Output the (x, y) coordinate of the center of the cell containing the given text.  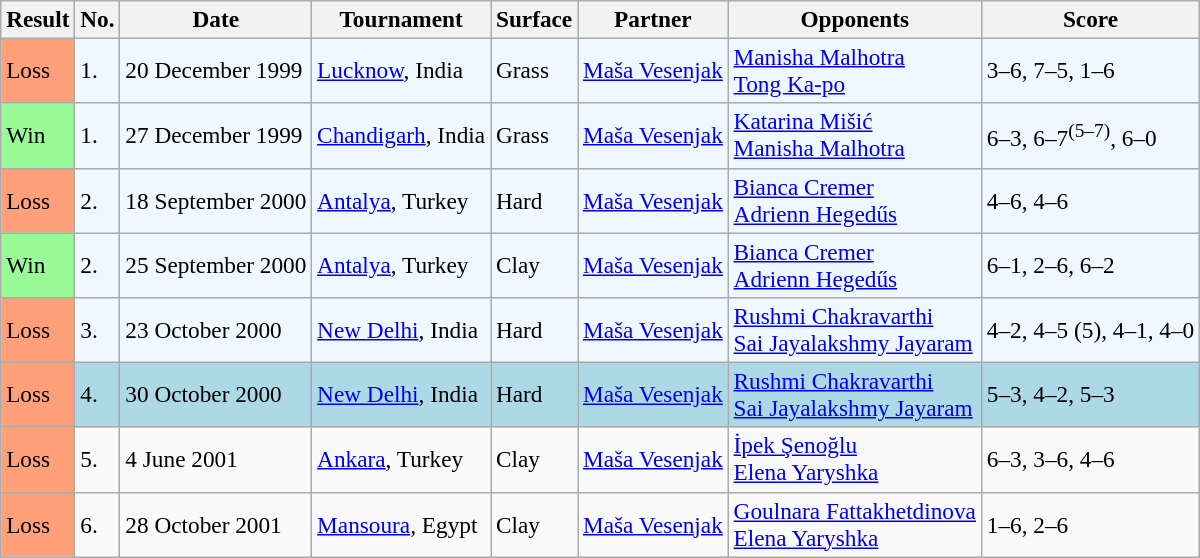
6–1, 2–6, 6–2 (1090, 264)
No. (98, 19)
4 June 2001 (216, 460)
3–6, 7–5, 1–6 (1090, 70)
İpek Şenoğlu Elena Yaryshka (854, 460)
Score (1090, 19)
20 December 1999 (216, 70)
Opponents (854, 19)
25 September 2000 (216, 264)
28 October 2001 (216, 524)
Surface (534, 19)
18 September 2000 (216, 200)
Chandigarh, India (402, 136)
6. (98, 524)
Lucknow, India (402, 70)
Ankara, Turkey (402, 460)
Goulnara Fattakhetdinova Elena Yaryshka (854, 524)
Mansoura, Egypt (402, 524)
Tournament (402, 19)
5–3, 4–2, 5–3 (1090, 394)
23 October 2000 (216, 330)
4. (98, 394)
3. (98, 330)
4–2, 4–5 (5), 4–1, 4–0 (1090, 330)
1–6, 2–6 (1090, 524)
27 December 1999 (216, 136)
Katarina Mišić Manisha Malhotra (854, 136)
Date (216, 19)
4–6, 4–6 (1090, 200)
30 October 2000 (216, 394)
Partner (654, 19)
Manisha Malhotra Tong Ka-po (854, 70)
6–3, 6–7(5–7), 6–0 (1090, 136)
5. (98, 460)
Result (38, 19)
6–3, 3–6, 4–6 (1090, 460)
